Scan for the cell matching the given text and deliver its [x, y] coordinate at center. 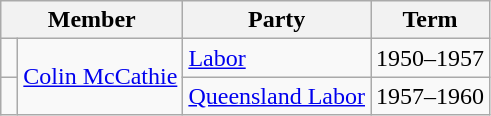
Term [430, 20]
Member [92, 20]
1957–1960 [430, 96]
Queensland Labor [277, 96]
1950–1957 [430, 58]
Colin McCathie [100, 77]
Labor [277, 58]
Party [277, 20]
